Capture the cell that displays the provided text and extract its (x, y) central coordinate. 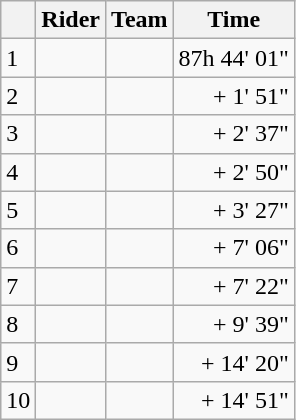
+ 1' 51" (234, 96)
Time (234, 20)
+ 14' 51" (234, 400)
+ 14' 20" (234, 362)
+ 9' 39" (234, 324)
8 (18, 324)
87h 44' 01" (234, 58)
+ 2' 37" (234, 134)
7 (18, 286)
4 (18, 172)
5 (18, 210)
+ 2' 50" (234, 172)
+ 7' 06" (234, 248)
6 (18, 248)
1 (18, 58)
9 (18, 362)
+ 3' 27" (234, 210)
+ 7' 22" (234, 286)
2 (18, 96)
Team (140, 20)
Rider (71, 20)
3 (18, 134)
10 (18, 400)
